Output the (x, y) coordinate of the center of the cell containing the given text.  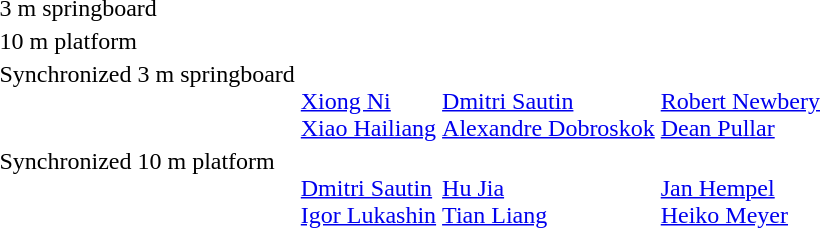
Xiong NiXiao Hailiang (368, 101)
Dmitri SautinAlexandre Dobroskok (549, 101)
